Pinpoint the cell where the given text exists, returning its [x, y] midpoint coordinate. 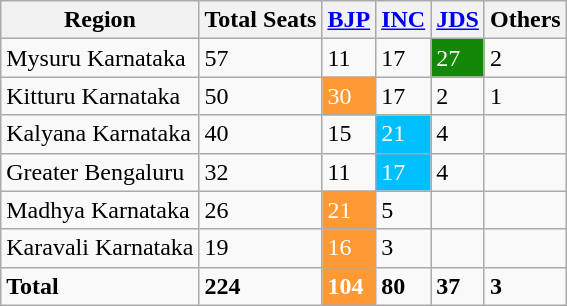
Kalyana Karnataka [100, 134]
50 [260, 96]
104 [349, 286]
32 [260, 172]
1 [525, 96]
BJP [349, 20]
80 [404, 286]
40 [260, 134]
26 [260, 210]
57 [260, 58]
Karavali Karnataka [100, 248]
Mysuru Karnataka [100, 58]
15 [349, 134]
19 [260, 248]
16 [349, 248]
JDS [458, 20]
Total Seats [260, 20]
INC [404, 20]
Others [525, 20]
27 [458, 58]
37 [458, 286]
Greater Bengaluru [100, 172]
Madhya Karnataka [100, 210]
Region [100, 20]
5 [404, 210]
Kitturu Karnataka [100, 96]
30 [349, 96]
224 [260, 286]
Total [100, 286]
